Identify which cell holds the provided text, then report its [X, Y] central coordinate. 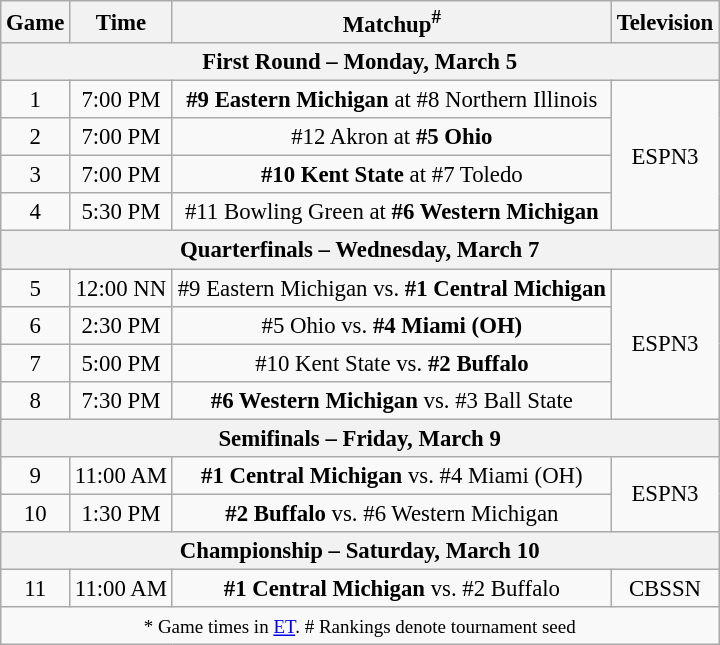
5 [36, 288]
Semifinals – Friday, March 9 [360, 438]
Quarterfinals – Wednesday, March 7 [360, 250]
First Round – Monday, March 5 [360, 62]
5:30 PM [122, 213]
#9 Eastern Michigan at #8 Northern Illinois [392, 100]
7 [36, 363]
6 [36, 325]
Championship – Saturday, March 10 [360, 551]
#9 Eastern Michigan vs. #1 Central Michigan [392, 288]
1:30 PM [122, 513]
CBSSN [664, 588]
12:00 NN [122, 288]
1 [36, 100]
#6 Western Michigan vs. #3 Ball State [392, 400]
2:30 PM [122, 325]
10 [36, 513]
2 [36, 137]
11 [36, 588]
#1 Central Michigan vs. #4 Miami (OH) [392, 476]
3 [36, 175]
#12 Akron at #5 Ohio [392, 137]
9 [36, 476]
5:00 PM [122, 363]
Television [664, 22]
7:30 PM [122, 400]
Time [122, 22]
8 [36, 400]
#5 Ohio vs. #4 Miami (OH) [392, 325]
#10 Kent State vs. #2 Buffalo [392, 363]
#10 Kent State at #7 Toledo [392, 175]
Matchup# [392, 22]
#11 Bowling Green at #6 Western Michigan [392, 213]
#1 Central Michigan vs. #2 Buffalo [392, 588]
#2 Buffalo vs. #6 Western Michigan [392, 513]
Game [36, 22]
4 [36, 213]
* Game times in ET. # Rankings denote tournament seed [360, 626]
